Pinpoint the cell where the given text exists, returning its (x, y) midpoint coordinate. 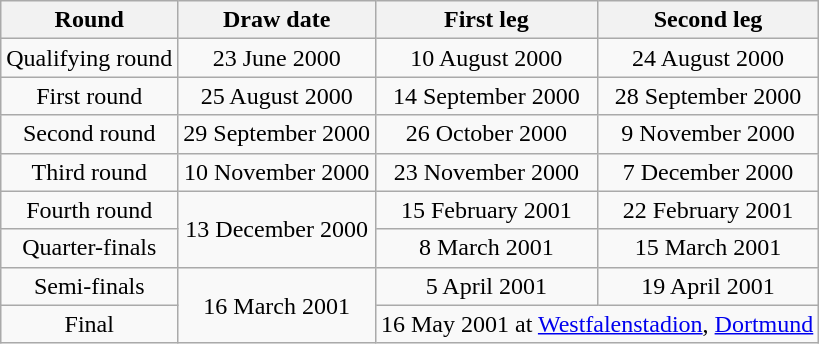
Round (90, 20)
28 September 2000 (708, 96)
15 February 2001 (486, 210)
25 August 2000 (277, 96)
22 February 2001 (708, 210)
9 November 2000 (708, 134)
29 September 2000 (277, 134)
Third round (90, 172)
Fourth round (90, 210)
24 August 2000 (708, 58)
5 April 2001 (486, 286)
23 June 2000 (277, 58)
Semi-finals (90, 286)
First round (90, 96)
16 March 2001 (277, 305)
13 December 2000 (277, 229)
Final (90, 324)
15 March 2001 (708, 248)
Second round (90, 134)
26 October 2000 (486, 134)
8 March 2001 (486, 248)
14 September 2000 (486, 96)
Quarter-finals (90, 248)
19 April 2001 (708, 286)
10 August 2000 (486, 58)
Draw date (277, 20)
Qualifying round (90, 58)
7 December 2000 (708, 172)
First leg (486, 20)
Second leg (708, 20)
23 November 2000 (486, 172)
10 November 2000 (277, 172)
16 May 2001 at Westfalenstadion, Dortmund (596, 324)
